Locate the cell with the specified text and output its (x, y) center coordinate. 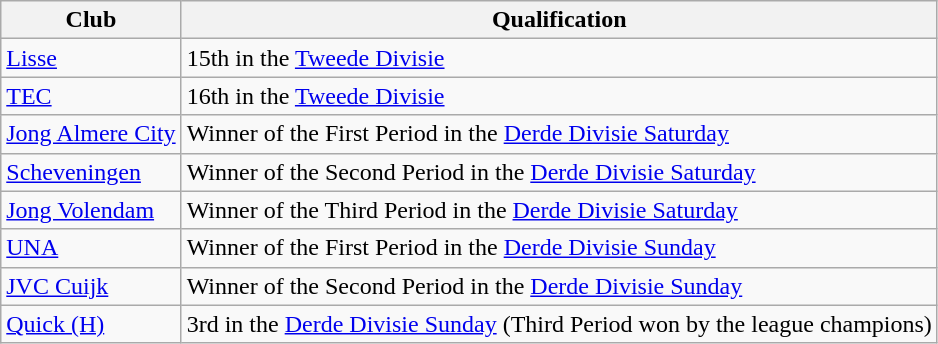
Winner of the First Period in the Derde Divisie Sunday (559, 248)
16th in the Tweede Divisie (559, 96)
TEC (91, 96)
JVC Cuijk (91, 286)
Scheveningen (91, 172)
Quick (H) (91, 324)
3rd in the Derde Divisie Sunday (Third Period won by the league champions) (559, 324)
Winner of the First Period in the Derde Divisie Saturday (559, 134)
Winner of the Second Period in the Derde Divisie Sunday (559, 286)
Club (91, 20)
Lisse (91, 58)
Winner of the Second Period in the Derde Divisie Saturday (559, 172)
15th in the Tweede Divisie (559, 58)
Jong Volendam (91, 210)
UNA (91, 248)
Winner of the Third Period in the Derde Divisie Saturday (559, 210)
Jong Almere City (91, 134)
Qualification (559, 20)
